Determine the (x, y) coordinate at the center of the cell enclosing the given text.  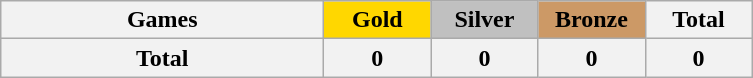
Bronze (592, 20)
Games (162, 20)
Gold (378, 20)
Silver (484, 20)
